Detect which cell encompasses the target text, then output its (x, y) center coordinate. 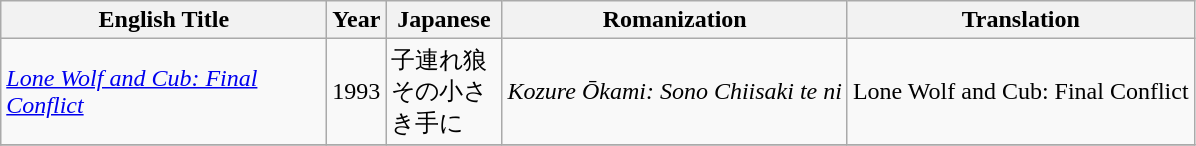
Romanization (674, 20)
English Title (164, 20)
1993 (356, 92)
Japanese (444, 20)
Year (356, 20)
Kozure Ōkami: Sono Chiisaki te ni (674, 92)
Translation (1020, 20)
子連れ狼 その小さき手に (444, 92)
